Return the (X, Y) coordinate for the center point of the cell that contains the specified text.  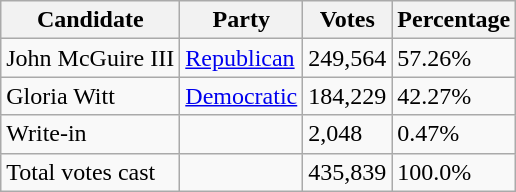
0.47% (454, 134)
Republican (242, 58)
Party (242, 20)
Gloria Witt (90, 96)
435,839 (348, 172)
Candidate (90, 20)
100.0% (454, 172)
Percentage (454, 20)
184,229 (348, 96)
Total votes cast (90, 172)
2,048 (348, 134)
John McGuire III (90, 58)
57.26% (454, 58)
Democratic (242, 96)
42.27% (454, 96)
Write-in (90, 134)
249,564 (348, 58)
Votes (348, 20)
